Identify which cell holds the provided text, then report its (X, Y) central coordinate. 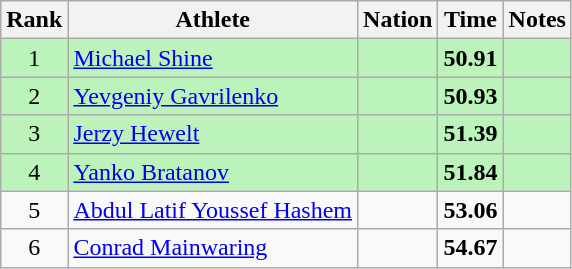
51.39 (470, 134)
50.93 (470, 96)
Athlete (213, 20)
Rank (34, 20)
4 (34, 172)
Conrad Mainwaring (213, 248)
5 (34, 210)
Notes (537, 20)
Nation (398, 20)
Yanko Bratanov (213, 172)
3 (34, 134)
50.91 (470, 58)
Michael Shine (213, 58)
2 (34, 96)
54.67 (470, 248)
6 (34, 248)
Abdul Latif Youssef Hashem (213, 210)
Time (470, 20)
Jerzy Hewelt (213, 134)
53.06 (470, 210)
1 (34, 58)
51.84 (470, 172)
Yevgeniy Gavrilenko (213, 96)
